For the text-containing cell, return its midpoint in (x, y) coordinate format. 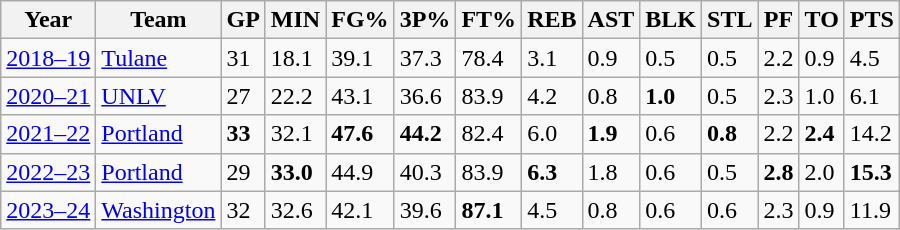
33.0 (295, 172)
FG% (360, 20)
TO (822, 20)
39.1 (360, 58)
29 (243, 172)
42.1 (360, 210)
2022–23 (48, 172)
4.2 (552, 96)
FT% (489, 20)
Year (48, 20)
UNLV (158, 96)
15.3 (872, 172)
2023–24 (48, 210)
2.4 (822, 134)
Washington (158, 210)
Tulane (158, 58)
2.8 (778, 172)
11.9 (872, 210)
2021–22 (48, 134)
2020–21 (48, 96)
27 (243, 96)
18.1 (295, 58)
PF (778, 20)
14.2 (872, 134)
32.6 (295, 210)
6.1 (872, 96)
22.2 (295, 96)
87.1 (489, 210)
40.3 (425, 172)
43.1 (360, 96)
MIN (295, 20)
BLK (671, 20)
3.1 (552, 58)
32 (243, 210)
32.1 (295, 134)
33 (243, 134)
44.9 (360, 172)
GP (243, 20)
PTS (872, 20)
39.6 (425, 210)
REB (552, 20)
2018–19 (48, 58)
6.0 (552, 134)
STL (730, 20)
2.0 (822, 172)
6.3 (552, 172)
82.4 (489, 134)
1.9 (611, 134)
Team (158, 20)
47.6 (360, 134)
AST (611, 20)
31 (243, 58)
44.2 (425, 134)
37.3 (425, 58)
1.8 (611, 172)
78.4 (489, 58)
36.6 (425, 96)
3P% (425, 20)
